Pinpoint the cell where the given text exists, returning its [x, y] midpoint coordinate. 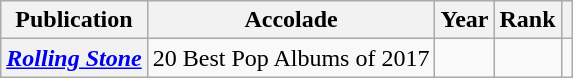
Rank [528, 20]
Publication [74, 20]
Rolling Stone [74, 58]
Accolade [291, 20]
Year [464, 20]
20 Best Pop Albums of 2017 [291, 58]
